Scan for the cell matching the given text and deliver its (x, y) coordinate at center. 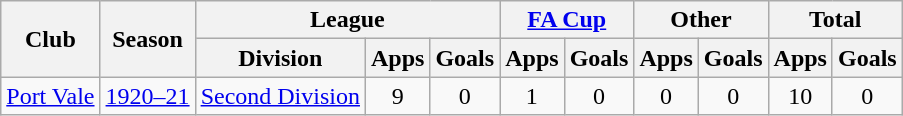
1 (532, 96)
Division (280, 58)
Second Division (280, 96)
9 (397, 96)
Season (148, 39)
Port Vale (50, 96)
1920–21 (148, 96)
Other (701, 20)
10 (800, 96)
FA Cup (567, 20)
Club (50, 39)
Total (835, 20)
League (348, 20)
